Output the (x, y) coordinate of the center of the cell containing the given text.  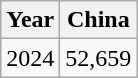
China (98, 20)
Year (30, 20)
2024 (30, 58)
52,659 (98, 58)
